Find where the given text appears and provide that cell's center as (x, y) coordinate. 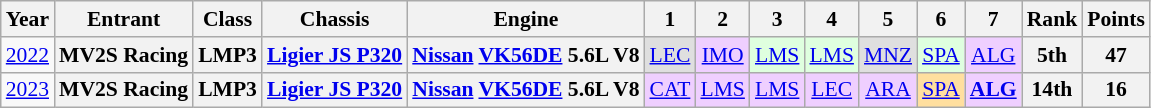
Entrant (124, 19)
4 (832, 19)
5th (1052, 55)
2 (722, 19)
MNZ (888, 55)
2022 (28, 55)
7 (994, 19)
Points (1116, 19)
Chassis (334, 19)
1 (670, 19)
3 (778, 19)
5 (888, 19)
Rank (1052, 19)
Year (28, 19)
Class (228, 19)
CAT (670, 90)
IMO (722, 55)
2023 (28, 90)
47 (1116, 55)
Engine (526, 19)
14th (1052, 90)
ARA (888, 90)
6 (941, 19)
16 (1116, 90)
